Detect which cell encompasses the target text, then output its (X, Y) center coordinate. 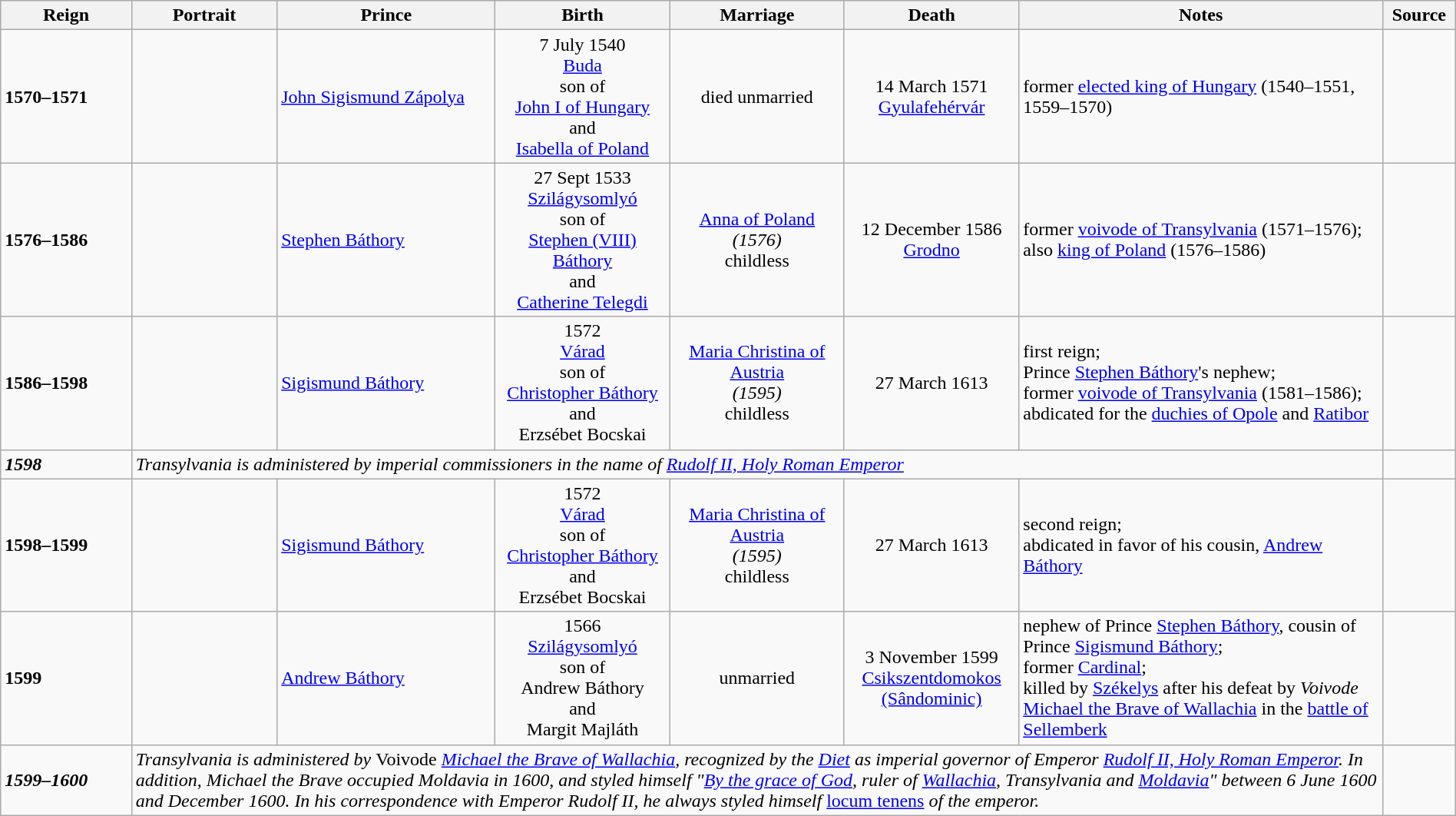
Death (931, 15)
Andrew Báthory (386, 678)
1598–1599 (66, 546)
Anna of Poland(1576)childless (757, 240)
Transylvania is administered by imperial commissioners in the name of Rudolf II, Holy Roman Emperor (757, 464)
died unmarried (757, 97)
1576–1586 (66, 240)
Notes (1201, 15)
1599 (66, 678)
John Sigismund Zápolya (386, 97)
7 July 1540Budason ofJohn I of HungaryandIsabella of Poland (582, 97)
Stephen Báthory (386, 240)
27 Sept 1533Szilágysomlyóson ofStephen (VIII) BáthoryandCatherine Telegdi (582, 240)
Source (1419, 15)
former voivode of Transylvania (1571–1576);also king of Poland (1576–1586) (1201, 240)
Birth (582, 15)
3 November 1599Csikszentdomokos (Sândominic) (931, 678)
1599–1600 (66, 780)
Reign (66, 15)
1566Szilágysomlyóson ofAndrew BáthoryandMargit Majláth (582, 678)
unmarried (757, 678)
Prince (386, 15)
1598 (66, 464)
Portrait (204, 15)
1586–1598 (66, 383)
1570–1571 (66, 97)
14 March 1571Gyulafehérvár (931, 97)
12 December 1586Grodno (931, 240)
second reign;abdicated in favor of his cousin, Andrew Báthory (1201, 546)
former elected king of Hungary (1540–1551, 1559–1570) (1201, 97)
first reign;Prince Stephen Báthory's nephew;former voivode of Transylvania (1581–1586);abdicated for the duchies of Opole and Ratibor (1201, 383)
Marriage (757, 15)
